Determine the [x, y] coordinate at the center of the cell enclosing the given text.  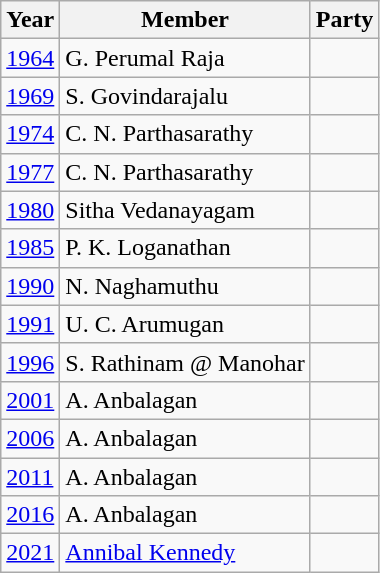
S. Govindarajalu [185, 96]
1980 [30, 210]
S. Rathinam @ Manohar [185, 362]
1964 [30, 58]
1974 [30, 134]
U. C. Arumugan [185, 324]
1985 [30, 248]
1991 [30, 324]
P. K. Loganathan [185, 248]
1996 [30, 362]
Annibal Kennedy [185, 553]
1990 [30, 286]
Year [30, 20]
G. Perumal Raja [185, 58]
1969 [30, 96]
Sitha Vedanayagam [185, 210]
2016 [30, 515]
N. Naghamuthu [185, 286]
2001 [30, 400]
1977 [30, 172]
Member [185, 20]
2021 [30, 553]
2011 [30, 477]
2006 [30, 438]
Party [344, 20]
